Capture the cell that displays the provided text and extract its (X, Y) central coordinate. 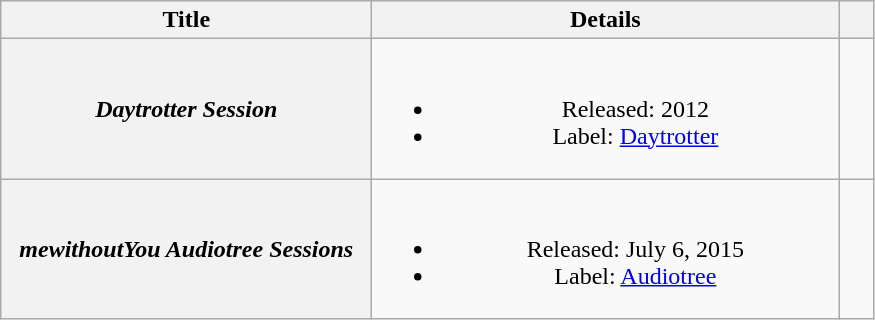
Details (606, 20)
Daytrotter Session (186, 109)
Title (186, 20)
Released: July 6, 2015Label: Audiotree (606, 249)
mewithoutYou Audiotree Sessions (186, 249)
Released: 2012Label: Daytrotter (606, 109)
